Output the (X, Y) coordinate of the center of the cell containing the given text.  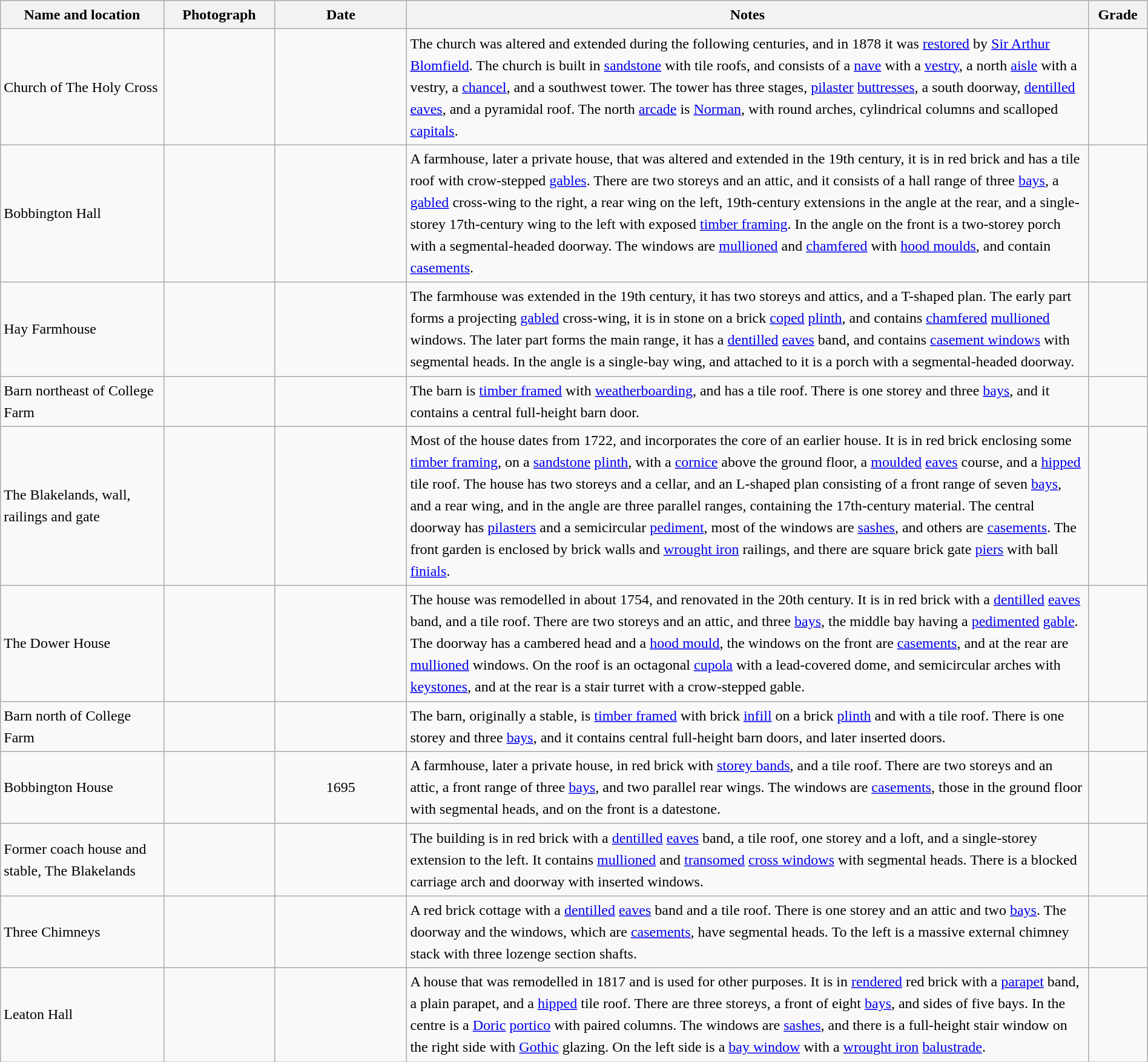
Notes (747, 15)
The Blakelands, wall, railings and gate (82, 506)
Former coach house and stable, The Blakelands (82, 860)
Name and location (82, 15)
Leaton Hall (82, 1015)
1695 (341, 787)
Three Chimneys (82, 931)
Barn north of College Farm (82, 727)
Bobbington Hall (82, 213)
Bobbington House (82, 787)
Hay Farmhouse (82, 329)
Photograph (219, 15)
Barn northeast of College Farm (82, 401)
Church of The Holy Cross (82, 87)
Date (341, 15)
Grade (1118, 15)
The Dower House (82, 643)
